Output the [x, y] coordinate of the center of the cell containing the given text.  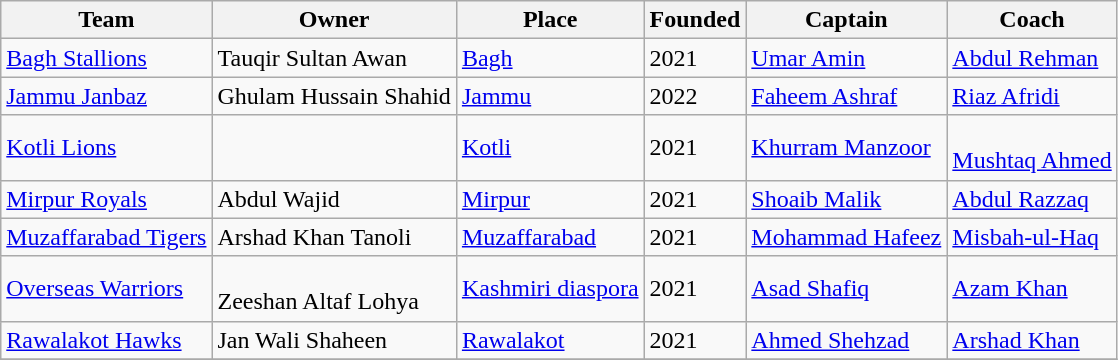
Kotli [550, 148]
Khurram Manzoor [846, 148]
Mohammad Hafeez [846, 237]
Mushtaq Ahmed [1032, 148]
Shoaib Malik [846, 199]
Coach [1032, 20]
Ghulam Hussain Shahid [334, 96]
Team [106, 20]
2022 [695, 96]
Abdul Wajid [334, 199]
Jan Wali Shaheen [334, 340]
Rawalakot Hawks [106, 340]
Place [550, 20]
Ahmed Shehzad [846, 340]
Tauqir Sultan Awan [334, 58]
Bagh Stallions [106, 58]
Captain [846, 20]
Founded [695, 20]
Mirpur [550, 199]
Owner [334, 20]
Abdul Rehman [1032, 58]
Bagh [550, 58]
Mirpur Royals [106, 199]
Muzaffarabad [550, 237]
Zeeshan Altaf Lohya [334, 288]
Riaz Afridi [1032, 96]
Arshad Khan [1032, 340]
Jammu Janbaz [106, 96]
Kotli Lions [106, 148]
Overseas Warriors [106, 288]
Muzaffarabad Tigers [106, 237]
Kashmiri diaspora [550, 288]
Azam Khan [1032, 288]
Misbah-ul-Haq [1032, 237]
Arshad Khan Tanoli [334, 237]
Faheem Ashraf [846, 96]
Abdul Razzaq [1032, 199]
Rawalakot [550, 340]
Jammu [550, 96]
Asad Shafiq [846, 288]
Umar Amin [846, 58]
